Capture the cell that displays the provided text and extract its (x, y) central coordinate. 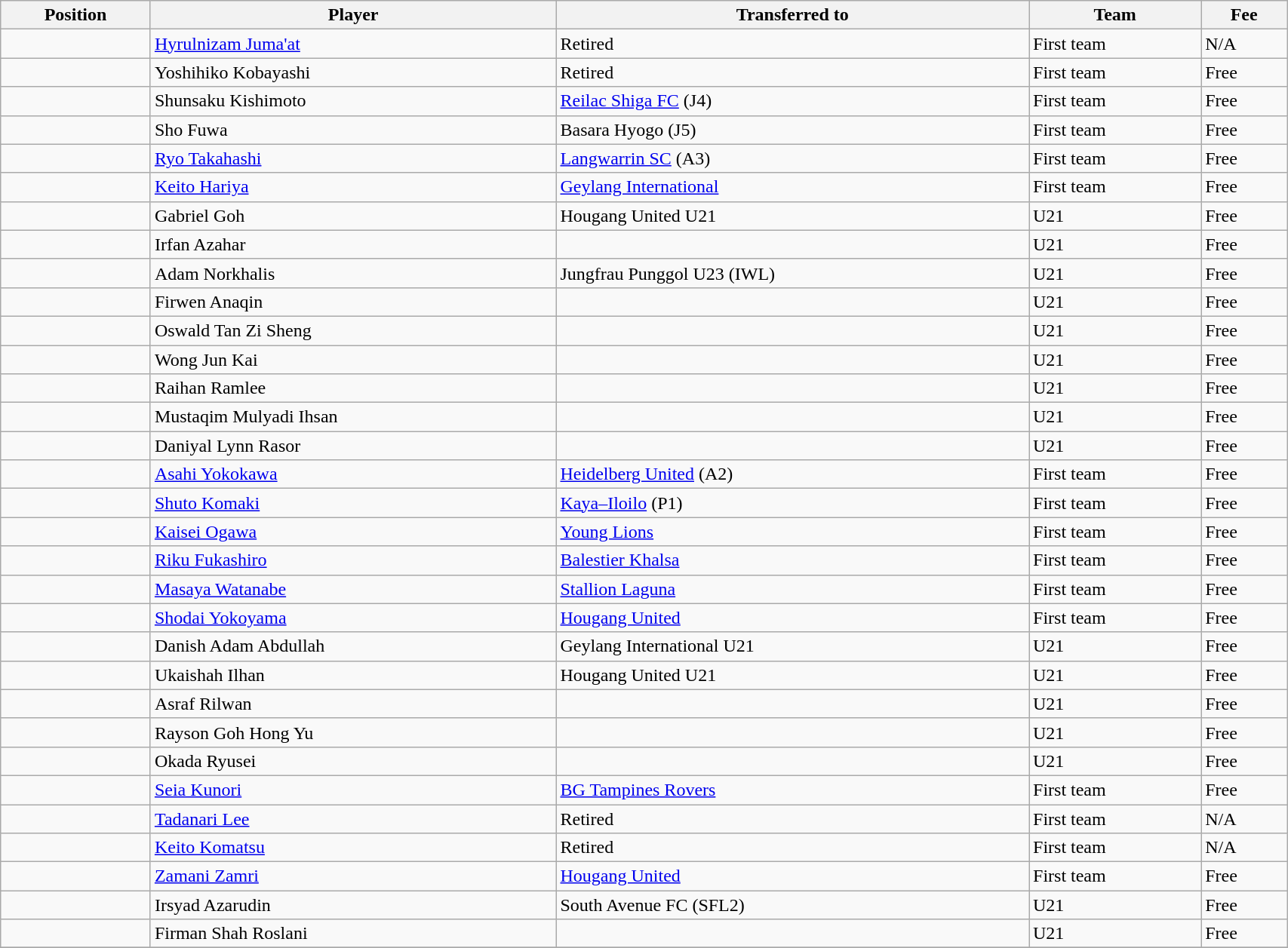
Reilac Shiga FC (J4) (792, 101)
Ukaishah Ilhan (353, 675)
Player (353, 15)
Position (75, 15)
Keito Hariya (353, 187)
Hyrulnizam Juma'at (353, 44)
Jungfrau Punggol U23 (IWL) (792, 273)
Danish Adam Abdullah (353, 646)
Asraf Rilwan (353, 704)
Masaya Watanabe (353, 589)
Riku Fukashiro (353, 560)
Raihan Ramlee (353, 388)
Irfan Azahar (353, 244)
Firman Shah Roslani (353, 934)
Gabriel Goh (353, 216)
Stallion Laguna (792, 589)
Geylang International U21 (792, 646)
Asahi Yokokawa (353, 474)
Kaya–Iloilo (P1) (792, 503)
Geylang International (792, 187)
Rayson Goh Hong Yu (353, 732)
Sho Fuwa (353, 130)
Yoshihiko Kobayashi (353, 72)
South Avenue FC (SFL2) (792, 905)
Tadanari Lee (353, 818)
Shunsaku Kishimoto (353, 101)
Balestier Khalsa (792, 560)
Heidelberg United (A2) (792, 474)
Ryo Takahashi (353, 158)
Fee (1244, 15)
Shuto Komaki (353, 503)
Okada Ryusei (353, 761)
Keito Komatsu (353, 848)
Daniyal Lynn Rasor (353, 446)
Irsyad Azarudin (353, 905)
Oswald Tan Zi Sheng (353, 330)
Zamani Zamri (353, 876)
Shodai Yokoyama (353, 618)
Firwen Anaqin (353, 302)
Langwarrin SC (A3) (792, 158)
Adam Norkhalis (353, 273)
Young Lions (792, 532)
BG Tampines Rovers (792, 790)
Basara Hyogo (J5) (792, 130)
Kaisei Ogawa (353, 532)
Team (1115, 15)
Wong Jun Kai (353, 360)
Seia Kunori (353, 790)
Mustaqim Mulyadi Ihsan (353, 417)
Transferred to (792, 15)
